Search for the cell housing the specified text and yield its (X, Y) center coordinate. 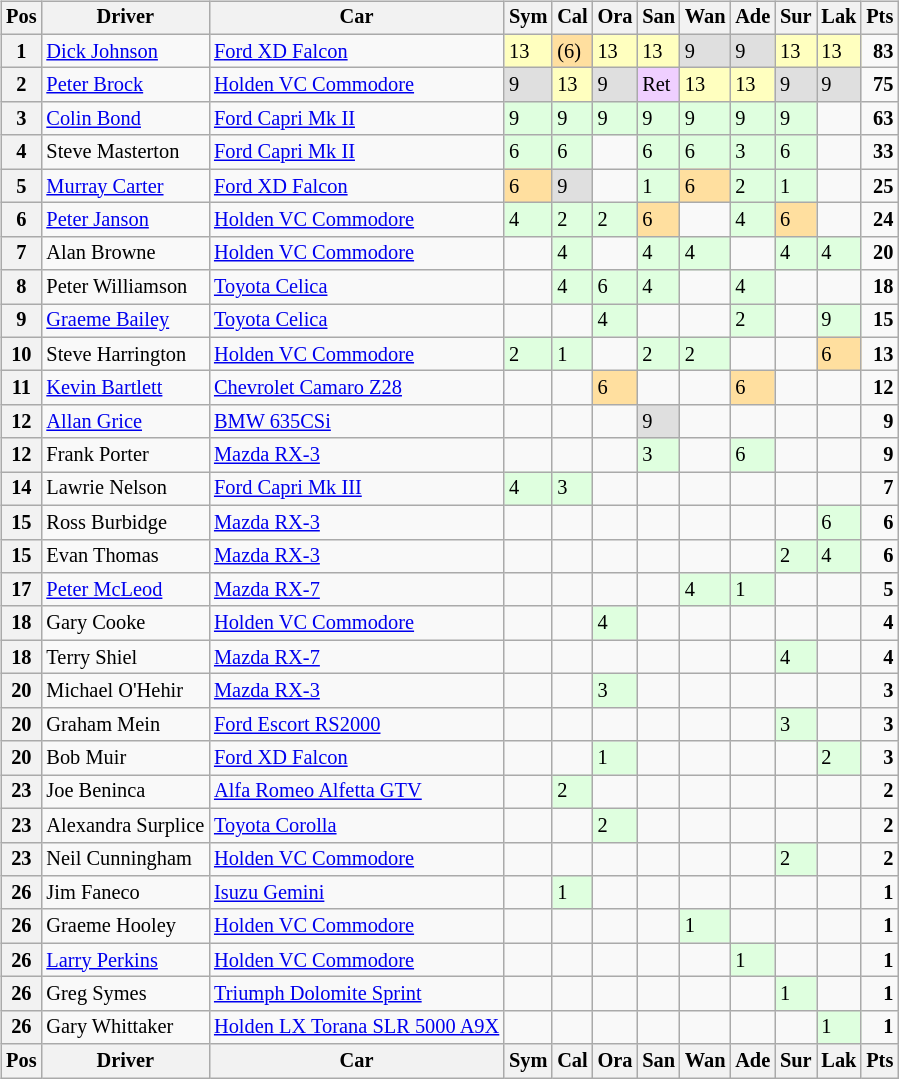
33 (880, 152)
Isuzu Gemini (356, 893)
14 (21, 489)
75 (880, 85)
Frank Porter (125, 455)
Ret (658, 85)
Peter Williamson (125, 287)
25 (880, 186)
Greg Symes (125, 994)
Graham Mein (125, 724)
Triumph Dolomite Sprint (356, 994)
Steve Harrington (125, 354)
Murray Carter (125, 186)
Evan Thomas (125, 556)
Chevrolet Camaro Z28 (356, 388)
Steve Masterton (125, 152)
Dick Johnson (125, 51)
Peter Janson (125, 220)
Bob Muir (125, 758)
Lawrie Nelson (125, 489)
Michael O'Hehir (125, 691)
Alfa Romeo Alfetta GTV (356, 792)
10 (21, 354)
Graeme Hooley (125, 926)
Terry Shiel (125, 657)
Allan Grice (125, 422)
8 (21, 287)
Ross Burbidge (125, 522)
Alexandra Surplice (125, 825)
Colin Bond (125, 119)
17 (21, 590)
Larry Perkins (125, 960)
Jim Faneco (125, 893)
BMW 635CSi (356, 422)
Kevin Bartlett (125, 388)
Joe Beninca (125, 792)
Ford Escort RS2000 (356, 724)
Holden LX Torana SLR 5000 A9X (356, 1027)
Peter McLeod (125, 590)
11 (21, 388)
24 (880, 220)
Gary Cooke (125, 623)
Graeme Bailey (125, 321)
Ford Capri Mk III (356, 489)
Gary Whittaker (125, 1027)
(6) (572, 51)
Neil Cunningham (125, 859)
Alan Browne (125, 253)
83 (880, 51)
Toyota Corolla (356, 825)
63 (880, 119)
Peter Brock (125, 85)
